Output the [X, Y] coordinate of the center of the cell containing the given text.  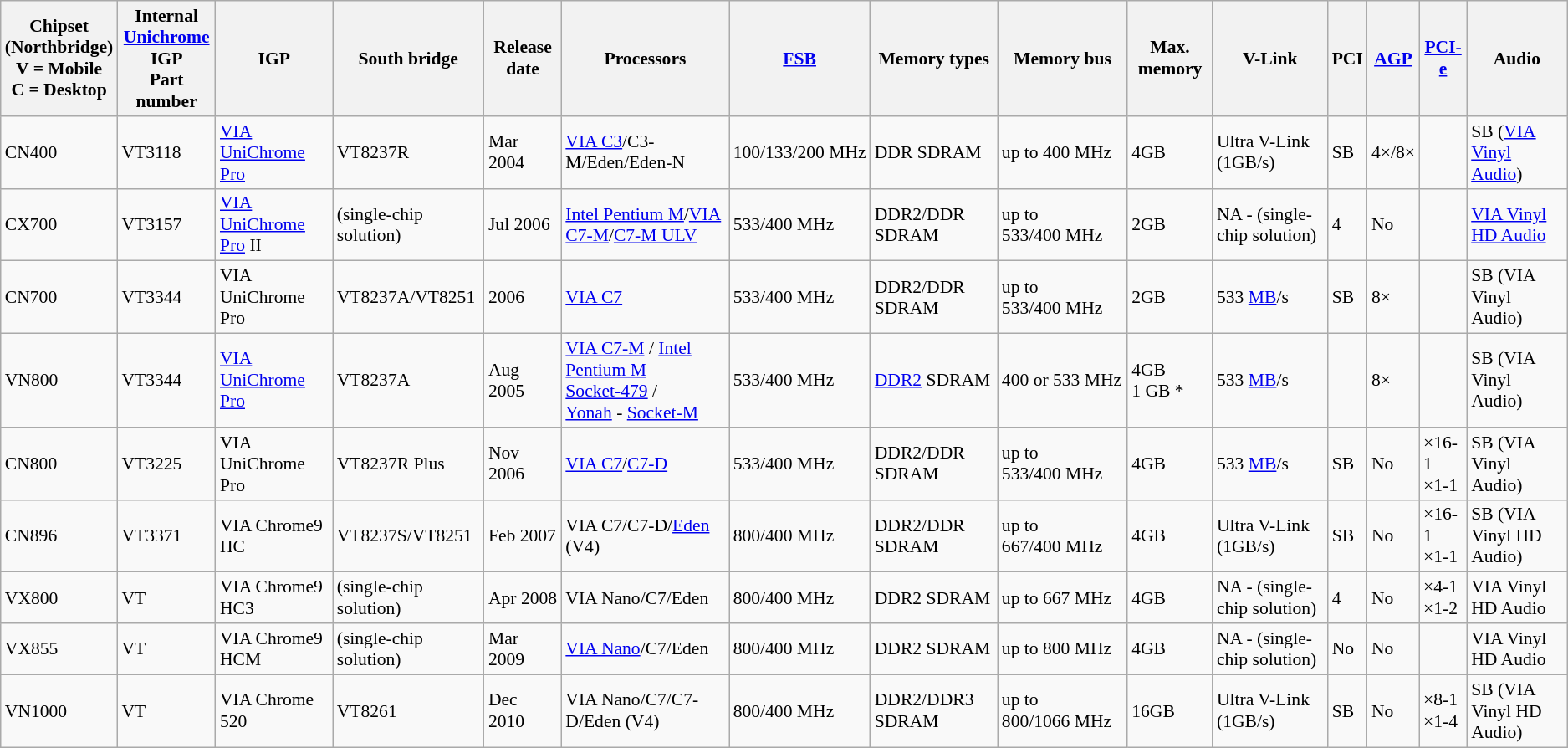
VIA C7-M / Intel Pentium MSocket-479 /Yonah - Socket-M [645, 381]
Processors [645, 59]
Audio [1517, 59]
up to 800/1066 MHz [1062, 711]
InternalUnichromeIGPPart number [166, 59]
Mar 2004 [523, 152]
×4-1×1-2 [1443, 597]
VT8237R [408, 152]
Feb 2007 [523, 535]
Intel Pentium M/VIA C7-M/C7-M ULV [645, 224]
PCI [1348, 59]
400 or 533 MHz [1062, 381]
VIA Chrome9 HC3 [274, 597]
100/133/200 MHz [799, 152]
VIA Chrome 520 [274, 711]
CN400 [59, 152]
PCI-e [1443, 59]
Release date [523, 59]
VN1000 [59, 711]
V-Link [1270, 59]
DDR SDRAM [934, 152]
Mar 2009 [523, 649]
VIA C7 [645, 298]
×8-1×1-4 [1443, 711]
Dec 2010 [523, 711]
VIA C7/C7-D [645, 464]
VT8261 [408, 711]
VIA C7/C7-D/Eden (V4) [645, 535]
Aug 2005 [523, 381]
South bridge [408, 59]
VT8237S/VT8251 [408, 535]
up to 667/400 MHz [1062, 535]
Max. memory [1170, 59]
VIA UniChrome Pro II [274, 224]
VT8237R Plus [408, 464]
Jul 2006 [523, 224]
up to 800 MHz [1062, 649]
VT3371 [166, 535]
VT3157 [166, 224]
2006 [523, 298]
VIA C3/C3-M/Eden/Eden-N [645, 152]
Nov 2006 [523, 464]
VT3118 [166, 152]
FSB [799, 59]
VT8237A/VT8251 [408, 298]
4×/8× [1393, 152]
IGP [274, 59]
up to 400 MHz [1062, 152]
CX700 [59, 224]
VX800 [59, 597]
CN800 [59, 464]
VX855 [59, 649]
VIA Chrome9 HC [274, 535]
CN700 [59, 298]
16GB [1170, 711]
4GB1 GB * [1170, 381]
up to 667 MHz [1062, 597]
DDR2/DDR3 SDRAM [934, 711]
Apr 2008 [523, 597]
VT3225 [166, 464]
AGP [1393, 59]
CN896 [59, 535]
VN800 [59, 381]
VT8237A [408, 381]
VIA Nano/C7/C7-D/Eden (V4) [645, 711]
Memory bus [1062, 59]
Memory types [934, 59]
VIA Chrome9 HCM [274, 649]
Chipset(Northbridge)V = MobileC = Desktop [59, 59]
